Capture the cell that displays the provided text and extract its [X, Y] central coordinate. 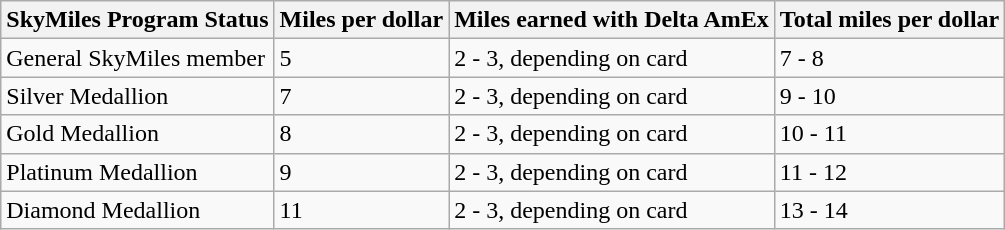
Gold Medallion [138, 134]
Diamond Medallion [138, 210]
Total miles per dollar [889, 20]
9 - 10 [889, 96]
8 [362, 134]
Platinum Medallion [138, 172]
11 [362, 210]
5 [362, 58]
General SkyMiles member [138, 58]
11 - 12 [889, 172]
10 - 11 [889, 134]
13 - 14 [889, 210]
7 - 8 [889, 58]
7 [362, 96]
Silver Medallion [138, 96]
Miles earned with Delta AmEx [612, 20]
9 [362, 172]
SkyMiles Program Status [138, 20]
Miles per dollar [362, 20]
